Identify which cell holds the provided text, then report its [x, y] central coordinate. 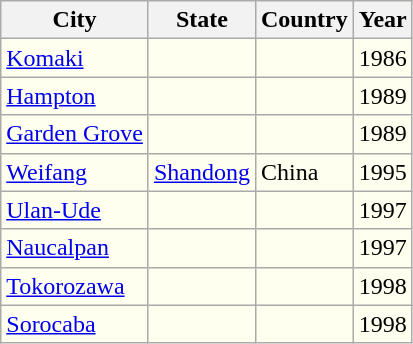
City [75, 20]
Country [304, 20]
Naucalpan [75, 248]
Ulan-Ude [75, 210]
Hampton [75, 96]
Garden Grove [75, 134]
Komaki [75, 58]
Tokorozawa [75, 286]
China [304, 172]
Weifang [75, 172]
1995 [382, 172]
Year [382, 20]
State [202, 20]
1986 [382, 58]
Sorocaba [75, 324]
Shandong [202, 172]
